From the cell containing the given text, extract its center point as (x, y) coordinate. 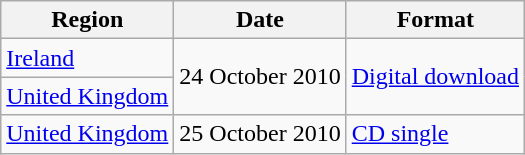
Region (88, 20)
CD single (435, 134)
25 October 2010 (260, 134)
Format (435, 20)
Ireland (88, 58)
Digital download (435, 77)
Date (260, 20)
24 October 2010 (260, 77)
